Return (x, y) of the center of cell containing provided text 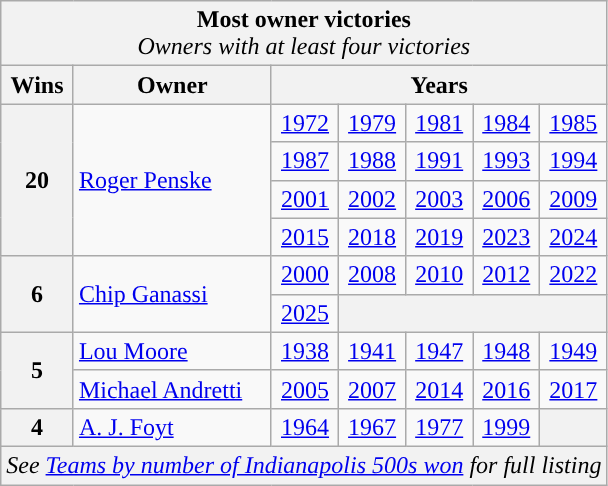
1938 (304, 351)
1964 (304, 427)
1984 (506, 123)
1977 (440, 427)
2018 (372, 237)
A. J. Foyt (172, 427)
2007 (372, 389)
1999 (506, 427)
Lou Moore (172, 351)
2005 (304, 389)
Owner (172, 85)
2008 (372, 275)
2002 (372, 199)
1988 (372, 161)
5 (38, 370)
1993 (506, 161)
Most owner victoriesOwners with at least four victories (304, 34)
Wins (38, 85)
1948 (506, 351)
2025 (304, 313)
1994 (574, 161)
2022 (574, 275)
Chip Ganassi (172, 294)
1981 (440, 123)
2019 (440, 237)
6 (38, 294)
2015 (304, 237)
2010 (440, 275)
20 (38, 180)
1987 (304, 161)
2003 (440, 199)
2024 (574, 237)
2017 (574, 389)
2001 (304, 199)
2012 (506, 275)
2023 (506, 237)
1985 (574, 123)
1972 (304, 123)
See Teams by number of Indianapolis 500s won for full listing (304, 465)
2006 (506, 199)
2009 (574, 199)
1949 (574, 351)
1991 (440, 161)
4 (38, 427)
Roger Penske (172, 180)
1967 (372, 427)
2014 (440, 389)
1941 (372, 351)
Michael Andretti (172, 389)
Years (438, 85)
1947 (440, 351)
2016 (506, 389)
1979 (372, 123)
2000 (304, 275)
